From the cell containing the given text, extract its center point as [x, y] coordinate. 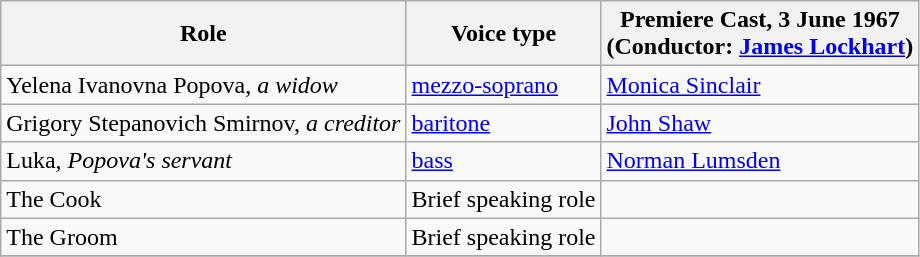
The Cook [204, 199]
mezzo-soprano [504, 85]
Monica Sinclair [760, 85]
Voice type [504, 34]
Luka, Popova's servant [204, 161]
baritone [504, 123]
Role [204, 34]
bass [504, 161]
The Groom [204, 237]
Yelena Ivanovna Popova, a widow [204, 85]
Grigory Stepanovich Smirnov, a creditor [204, 123]
Norman Lumsden [760, 161]
Premiere Cast, 3 June 1967(Conductor: James Lockhart) [760, 34]
John Shaw [760, 123]
